Locate the cell with the specified text and output its [x, y] center coordinate. 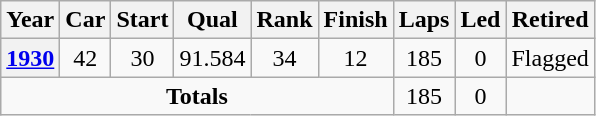
30 [142, 58]
Retired [550, 20]
Rank [284, 20]
Qual [212, 20]
Laps [424, 20]
12 [356, 58]
Year [30, 20]
Start [142, 20]
Car [86, 20]
34 [284, 58]
42 [86, 58]
91.584 [212, 58]
Totals [197, 96]
Flagged [550, 58]
1930 [30, 58]
Finish [356, 20]
Led [480, 20]
